Scan for the cell matching the given text and deliver its [x, y] coordinate at center. 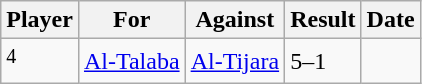
4 [40, 62]
5–1 [323, 62]
Al-Talaba [132, 62]
Al-Tijara [235, 62]
Date [390, 20]
Against [235, 20]
Player [40, 20]
For [132, 20]
Result [323, 20]
